Extract the (X, Y) coordinate from the center of the cell holding the provided text.  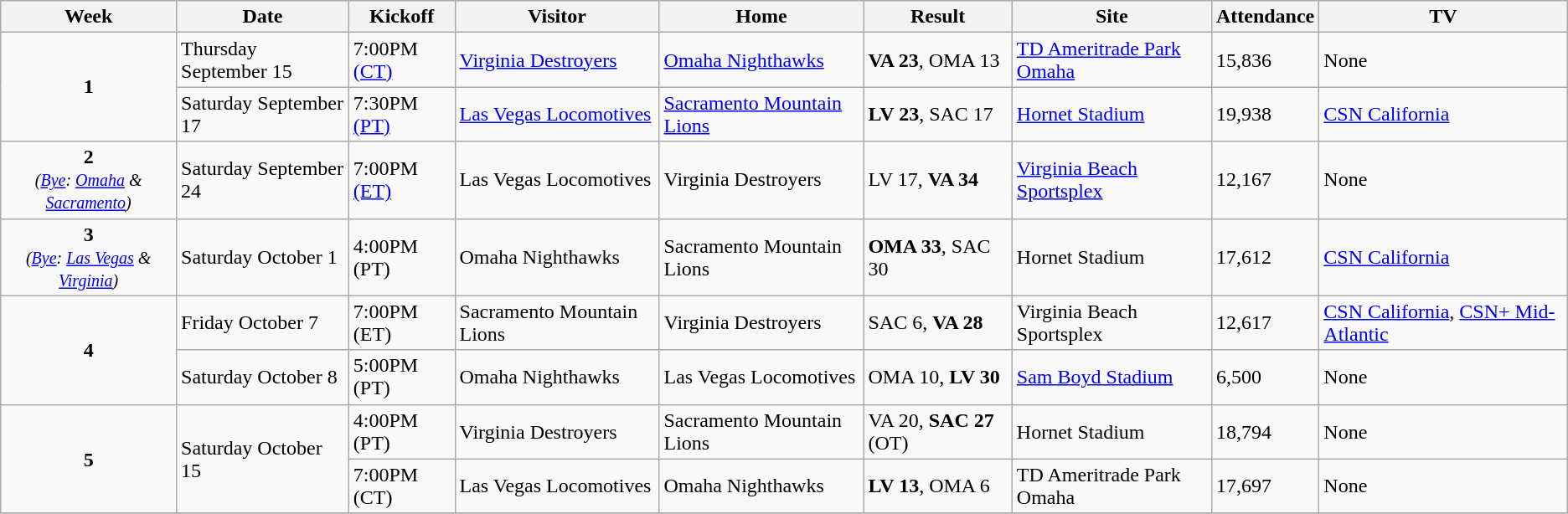
Saturday September 24 (263, 180)
Saturday September 17 (263, 114)
VA 23, OMA 13 (938, 60)
6,500 (1265, 377)
19,938 (1265, 114)
18,794 (1265, 432)
Visitor (557, 17)
Saturday October 1 (263, 257)
CSN California, CSN+ Mid-Atlantic (1443, 323)
Attendance (1265, 17)
3(Bye: Las Vegas & Virginia) (89, 257)
VA 20, SAC 27 (OT) (938, 432)
Saturday October 15 (263, 459)
12,617 (1265, 323)
Week (89, 17)
12,167 (1265, 180)
SAC 6, VA 28 (938, 323)
OMA 10, LV 30 (938, 377)
Result (938, 17)
LV 13, OMA 6 (938, 486)
5:00PM (PT) (402, 377)
4 (89, 350)
Kickoff (402, 17)
2(Bye: Omaha & Sacramento) (89, 180)
LV 23, SAC 17 (938, 114)
1 (89, 87)
17,612 (1265, 257)
15,836 (1265, 60)
Home (761, 17)
5 (89, 459)
OMA 33, SAC 30 (938, 257)
Friday October 7 (263, 323)
Site (1112, 17)
Sam Boyd Stadium (1112, 377)
Date (263, 17)
LV 17, VA 34 (938, 180)
Thursday September 15 (263, 60)
Saturday October 8 (263, 377)
17,697 (1265, 486)
7:30PM (PT) (402, 114)
TV (1443, 17)
